Provide the (x, y) coordinate of the cell's center where the given text is located.  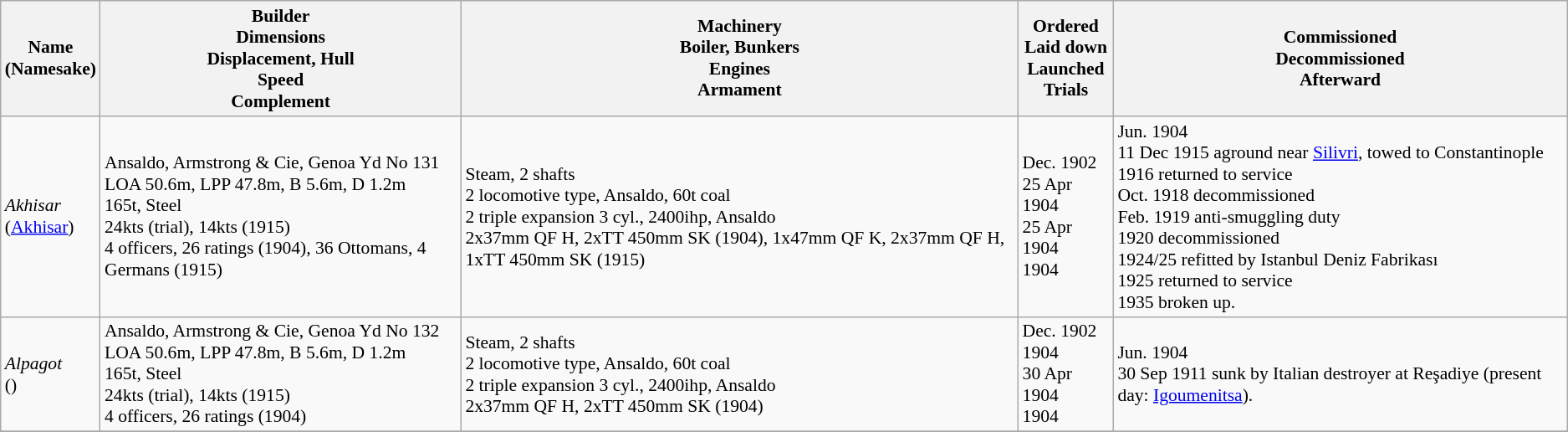
Dec. 190225 Apr 190425 Apr 19041904 (1066, 217)
Ansaldo, Armstrong & Cie, Genoa Yd No 132LOA 50.6m, LPP 47.8m, B 5.6m, D 1.2m165t, Steel24kts (trial), 14kts (1915)4 officers, 26 ratings (1904) (281, 374)
Dec. 1902190430 Apr 19041904 (1066, 374)
CommissionedDecommissionedAfterward (1340, 59)
MachineryBoiler, BunkersEnginesArmament (739, 59)
BuilderDimensionsDisplacement, HullSpeedComplement (281, 59)
Name(Namesake) (50, 59)
Alpagot() (50, 374)
Jun. 190430 Sep 1911 sunk by Italian destroyer at Reşadiye (present day: Igoumenitsa). (1340, 374)
Steam, 2 shafts2 locomotive type, Ansaldo, 60t coal2 triple expansion 3 cyl., 2400ihp, Ansaldo2x37mm QF H, 2xTT 450mm SK (1904) (739, 374)
Akhisar(Akhisar) (50, 217)
OrderedLaid downLaunchedTrials (1066, 59)
